Determine the (X, Y) coordinate at the center of the cell enclosing the given text.  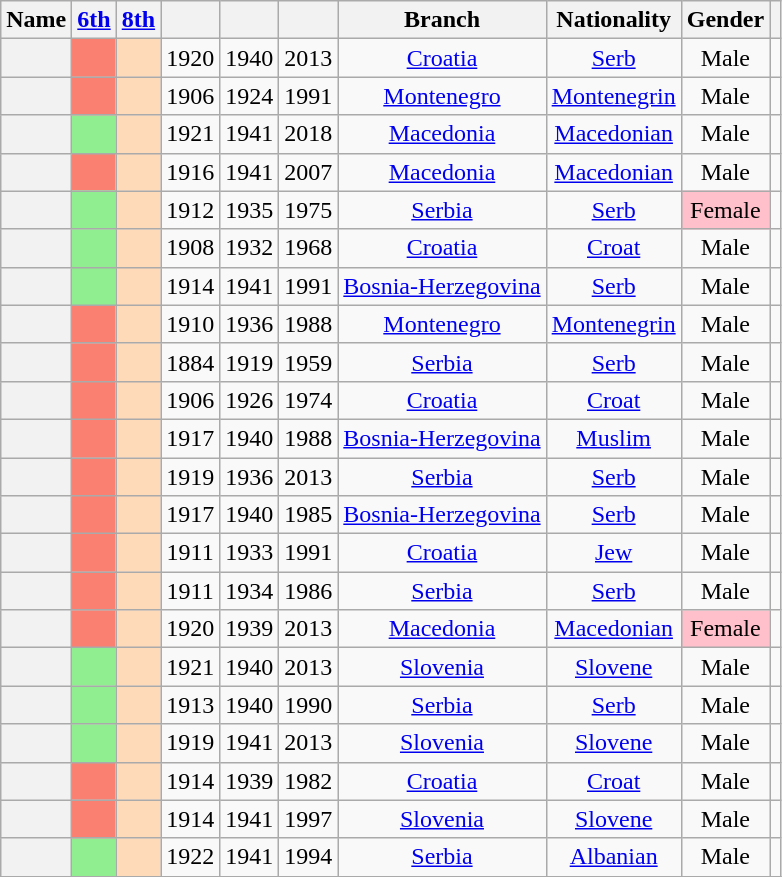
Branch (442, 20)
1922 (190, 857)
2007 (308, 172)
8th (138, 20)
1959 (308, 362)
1932 (250, 248)
1994 (308, 857)
1916 (190, 172)
1912 (190, 210)
1924 (250, 96)
6th (94, 20)
2018 (308, 134)
Gender (725, 20)
Nationality (614, 20)
1913 (190, 705)
1997 (308, 819)
1935 (250, 210)
1974 (308, 400)
1908 (190, 248)
1982 (308, 781)
1884 (190, 362)
Muslim (614, 438)
1986 (308, 591)
1933 (250, 553)
Albanian (614, 857)
1934 (250, 591)
1985 (308, 515)
1990 (308, 705)
1926 (250, 400)
1910 (190, 324)
Name (36, 20)
1975 (308, 210)
Jew (614, 553)
1968 (308, 248)
